Determine the (x, y) coordinate at the center of the cell enclosing the given text.  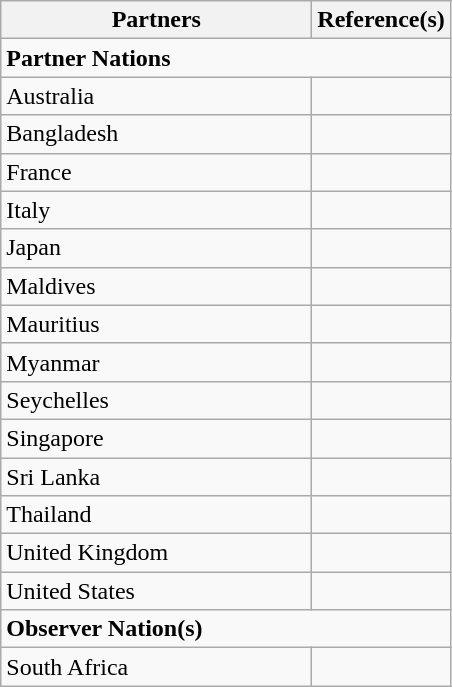
Myanmar (156, 362)
Mauritius (156, 324)
South Africa (156, 667)
Singapore (156, 438)
Australia (156, 96)
Italy (156, 210)
United Kingdom (156, 553)
Bangladesh (156, 134)
United States (156, 591)
Observer Nation(s) (226, 629)
Seychelles (156, 400)
Japan (156, 248)
Sri Lanka (156, 477)
Thailand (156, 515)
France (156, 172)
Reference(s) (382, 20)
Partner Nations (226, 58)
Maldives (156, 286)
Partners (156, 20)
